Search for the cell housing the specified text and yield its [x, y] center coordinate. 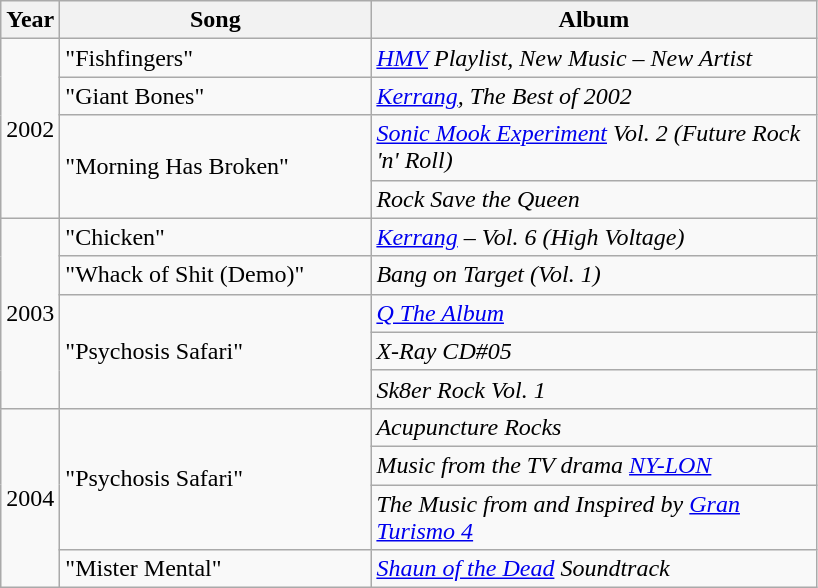
HMV Playlist, New Music – New Artist [594, 58]
2003 [30, 313]
Bang on Target (Vol. 1) [594, 275]
"Chicken" [216, 237]
Sonic Mook Experiment Vol. 2 (Future Rock 'n' Roll) [594, 148]
"Fishfingers" [216, 58]
2004 [30, 498]
Acupuncture Rocks [594, 427]
Sk8er Rock Vol. 1 [594, 389]
Q The Album [594, 313]
Rock Save the Queen [594, 199]
"Giant Bones" [216, 96]
The Music from and Inspired by Gran Turismo 4 [594, 516]
Song [216, 20]
2002 [30, 128]
Kerrang, The Best of 2002 [594, 96]
X-Ray CD#05 [594, 351]
Kerrang – Vol. 6 (High Voltage) [594, 237]
Shaun of the Dead Soundtrack [594, 569]
Album [594, 20]
"Mister Mental" [216, 569]
Year [30, 20]
Music from the TV drama NY-LON [594, 465]
"Whack of Shit (Demo)" [216, 275]
"Morning Has Broken" [216, 166]
